Determine the (x, y) coordinate at the center of the cell enclosing the given text.  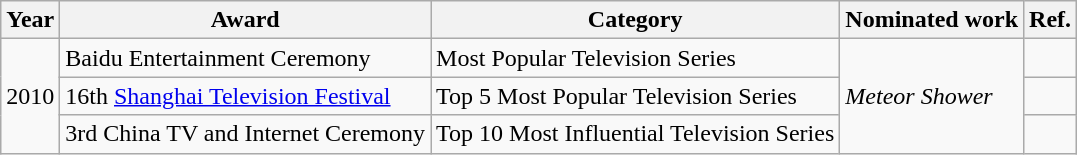
2010 (30, 96)
3rd China TV and Internet Ceremony (246, 134)
Most Popular Television Series (636, 58)
Nominated work (932, 20)
Award (246, 20)
Year (30, 20)
16th Shanghai Television Festival (246, 96)
Meteor Shower (932, 96)
Top 10 Most Influential Television Series (636, 134)
Baidu Entertainment Ceremony (246, 58)
Top 5 Most Popular Television Series (636, 96)
Category (636, 20)
Ref. (1050, 20)
